Capture the cell that displays the provided text and extract its (x, y) central coordinate. 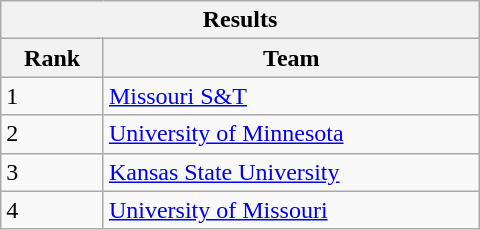
3 (52, 172)
Team (291, 58)
1 (52, 96)
University of Minnesota (291, 134)
4 (52, 210)
University of Missouri (291, 210)
2 (52, 134)
Results (240, 20)
Missouri S&T (291, 96)
Rank (52, 58)
Kansas State University (291, 172)
